Detect which cell encompasses the target text, then output its [x, y] center coordinate. 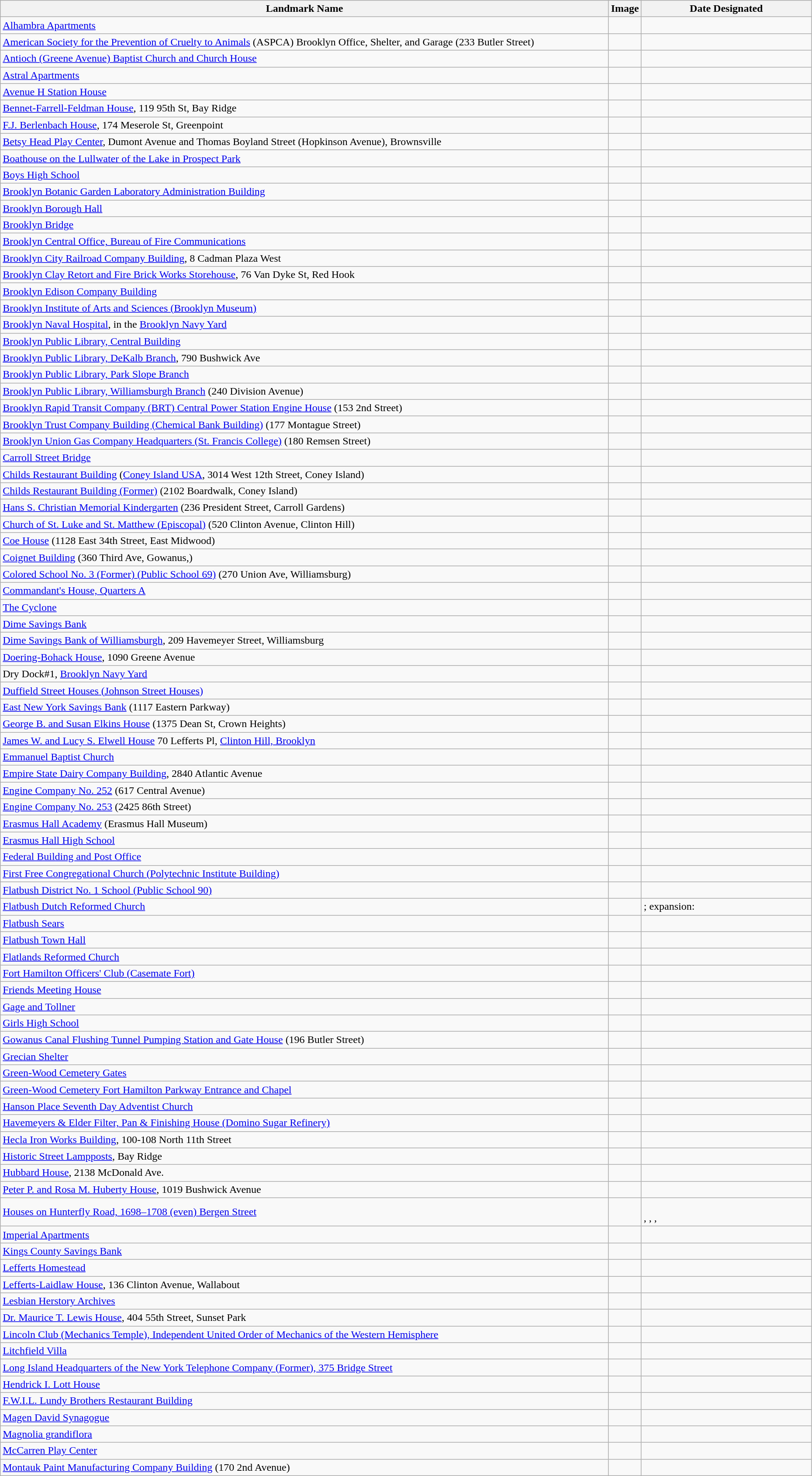
Brooklyn Edison Company Building [304, 291]
Lincoln Club (Mechanics Temple), Independent United Order of Mechanics of the Western Hemisphere [304, 1334]
The Cyclone [304, 607]
Fort Hamilton Officers' Club (Casemate Fort) [304, 973]
Brooklyn Public Library, Park Slope Branch [304, 374]
Dr. Maurice T. Lewis House, 404 55th Street, Sunset Park [304, 1318]
Brooklyn Bridge [304, 225]
Childs Restaurant Building (Former) (2102 Boardwalk, Coney Island) [304, 491]
Federal Building and Post Office [304, 857]
East New York Savings Bank (1117 Eastern Parkway) [304, 707]
First Free Congregational Church (Polytechnic Institute Building) [304, 873]
Brooklyn Union Gas Company Headquarters (St. Francis College) (180 Remsen Street) [304, 441]
Colored School No. 3 (Former) (Public School 69) (270 Union Ave, Williamsburg) [304, 574]
Engine Company No. 252 (617 Central Avenue) [304, 790]
George B. and Susan Elkins House (1375 Dean St, Crown Heights) [304, 724]
Flatlands Reformed Church [304, 956]
Hendrick I. Lott House [304, 1384]
James W. and Lucy S. Elwell House 70 Lefferts Pl, Clinton Hill, Brooklyn [304, 741]
Brooklyn Rapid Transit Company (BRT) Central Power Station Engine House (153 2nd Street) [304, 408]
Girls High School [304, 1023]
F.W.I.L. Lundy Brothers Restaurant Building [304, 1401]
Emmanuel Baptist Church [304, 757]
Havemeyers & Elder Filter, Pan & Finishing House (Domino Sugar Refinery) [304, 1123]
Gage and Tollner [304, 1006]
Litchfield Villa [304, 1351]
Brooklyn Public Library, Williamsburgh Branch (240 Division Avenue) [304, 391]
Commandant's House, Quarters A [304, 591]
Hanson Place Seventh Day Adventist Church [304, 1106]
Imperial Apartments [304, 1234]
Flatbush Sears [304, 923]
Kings County Savings Bank [304, 1251]
Historic Street Lampposts, Bay Ridge [304, 1156]
Montauk Paint Manufacturing Company Building (170 2nd Avenue) [304, 1467]
Green-Wood Cemetery Fort Hamilton Parkway Entrance and Chapel [304, 1090]
Hubbard House, 2138 McDonald Ave. [304, 1173]
Brooklyn Institute of Arts and Sciences (Brooklyn Museum) [304, 308]
Dime Savings Bank [304, 624]
Lesbian Herstory Archives [304, 1301]
Erasmus Hall Academy (Erasmus Hall Museum) [304, 824]
Brooklyn Naval Hospital, in the Brooklyn Navy Yard [304, 325]
American Society for the Prevention of Cruelty to Animals (ASPCA) Brooklyn Office, Shelter, and Garage (233 Butler Street) [304, 42]
Boys High School [304, 175]
Flatbush District No. 1 School (Public School 90) [304, 890]
Empire State Dairy Company Building, 2840 Atlantic Avenue [304, 774]
Dry Dock#1, Brooklyn Navy Yard [304, 674]
Flatbush Town Hall [304, 940]
Hecla Iron Works Building, 100-108 North 11th Street [304, 1140]
; expansion: [726, 907]
Alhambra Apartments [304, 25]
Date Designated [726, 9]
Lefferts-Laidlaw House, 136 Clinton Avenue, Wallabout [304, 1284]
Carroll Street Bridge [304, 457]
Avenue H Station House [304, 92]
Friends Meeting House [304, 990]
Magnolia grandiflora [304, 1434]
F.J. Berlenbach House, 174 Meserole St, Greenpoint [304, 125]
Brooklyn Trust Company Building (Chemical Bank Building) (177 Montague Street) [304, 424]
Antioch (Greene Avenue) Baptist Church and Church House [304, 59]
Childs Restaurant Building (Coney Island USA, 3014 West 12th Street, Coney Island) [304, 474]
Long Island Headquarters of the New York Telephone Company (Former), 375 Bridge Street [304, 1368]
Gowanus Canal Flushing Tunnel Pumping Station and Gate House (196 Butler Street) [304, 1040]
Magen David Synagogue [304, 1417]
Betsy Head Play Center, Dumont Avenue and Thomas Boyland Street (Hopkinson Avenue), Brownsville [304, 142]
Hans S. Christian Memorial Kindergarten (236 President Street, Carroll Gardens) [304, 508]
Grecian Shelter [304, 1057]
Dime Savings Bank of Williamsburgh, 209 Havemeyer Street, Williamsburg [304, 641]
Flatbush Dutch Reformed Church [304, 907]
Brooklyn City Railroad Company Building, 8 Cadman Plaza West [304, 258]
Duffield Street Houses (Johnson Street Houses) [304, 690]
Coignet Building (360 Third Ave, Gowanus,) [304, 558]
Coe House (1128 East 34th Street, East Midwood) [304, 541]
Doering-Bohack House, 1090 Greene Avenue [304, 657]
Brooklyn Botanic Garden Laboratory Administration Building [304, 191]
Brooklyn Public Library, Central Building [304, 341]
Engine Company No. 253 (2425 86th Street) [304, 807]
Lefferts Homestead [304, 1268]
Church of St. Luke and St. Matthew (Episcopal) (520 Clinton Avenue, Clinton Hill) [304, 524]
Houses on Hunterfly Road, 1698–1708 (even) Bergen Street [304, 1212]
Green-Wood Cemetery Gates [304, 1073]
McCarren Play Center [304, 1451]
, , , [726, 1212]
Brooklyn Central Office, Bureau of Fire Communications [304, 242]
Brooklyn Public Library, DeKalb Branch, 790 Bushwick Ave [304, 358]
Landmark Name [304, 9]
Erasmus Hall High School [304, 840]
Brooklyn Borough Hall [304, 208]
Brooklyn Clay Retort and Fire Brick Works Storehouse, 76 Van Dyke St, Red Hook [304, 275]
Image [625, 9]
Astral Apartments [304, 75]
Boathouse on the Lullwater of the Lake in Prospect Park [304, 158]
Peter P. and Rosa M. Huberty House, 1019 Bushwick Avenue [304, 1189]
Bennet-Farrell-Feldman House, 119 95th St, Bay Ridge [304, 108]
